Capture the cell that displays the provided text and extract its (X, Y) central coordinate. 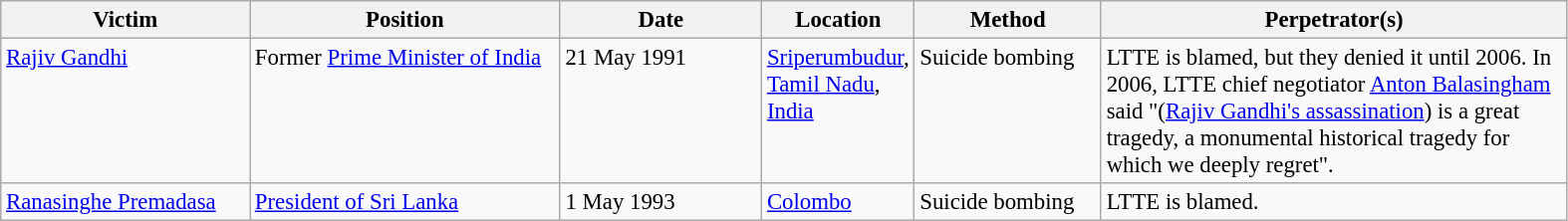
1 May 1993 (660, 202)
Sriperumbudur, Tamil Nadu, India (839, 111)
Date (660, 20)
LTTE is blamed. (1334, 202)
Colombo (839, 202)
Victim (126, 20)
Method (1008, 20)
President of Sri Lanka (405, 202)
Position (405, 20)
Former Prime Minister of India (405, 111)
Ranasinghe Premadasa (126, 202)
Location (839, 20)
Perpetrator(s) (1334, 20)
Rajiv Gandhi (126, 111)
21 May 1991 (660, 111)
